Provide the [X, Y] coordinate of the cell's center where the given text is located.  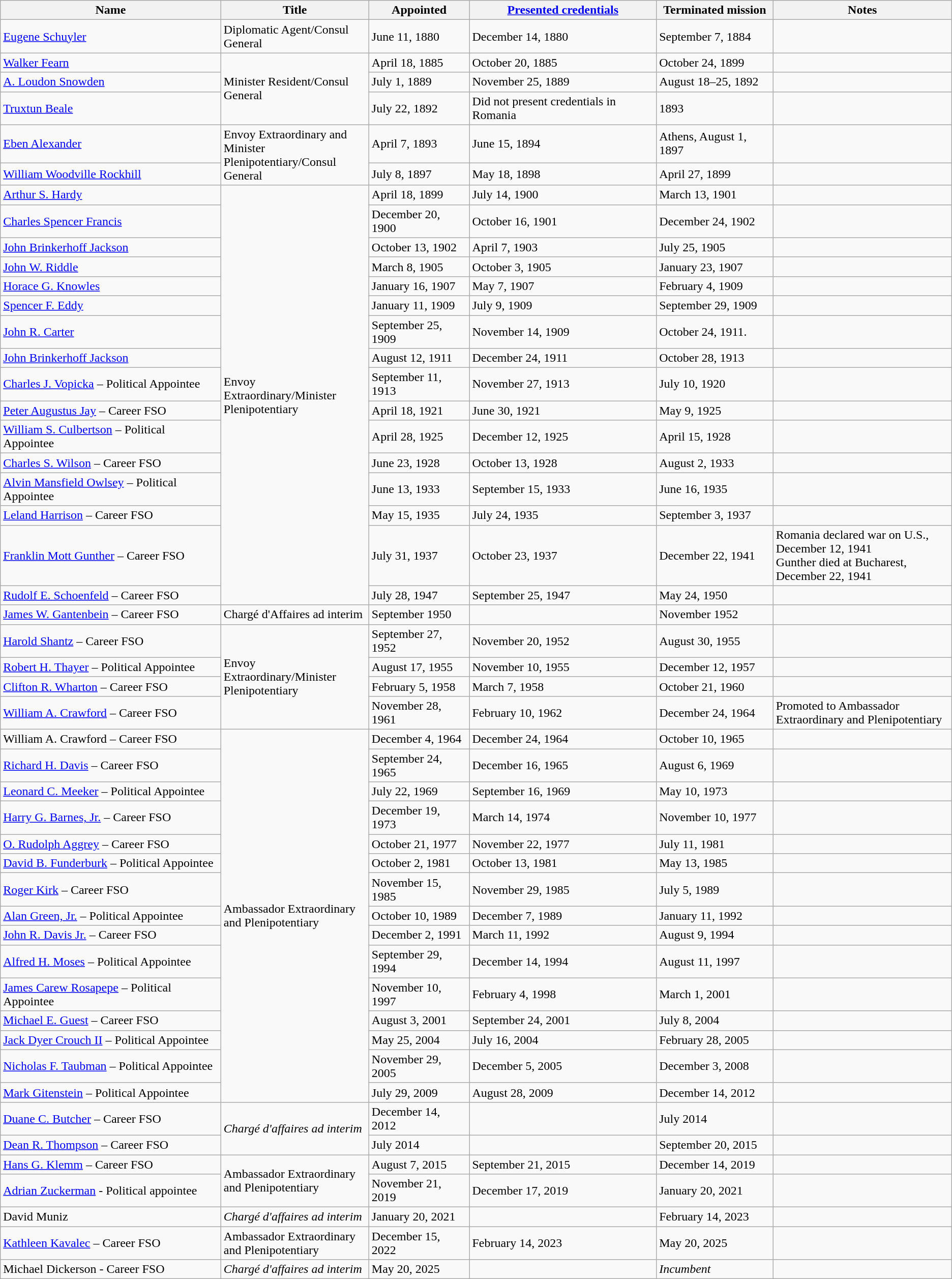
December 15, 2022 [419, 1243]
April 15, 1928 [715, 437]
June 16, 1935 [715, 489]
Franklin Mott Gunther – Career FSO [111, 556]
October 23, 1937 [563, 556]
John R. Davis Jr. – Career FSO [111, 935]
Michael E. Guest – Career FSO [111, 1021]
July 10, 1920 [715, 385]
Michael Dickerson - Career FSO [111, 1269]
July 14, 1900 [563, 195]
August 28, 2009 [563, 1092]
April 18, 1885 [419, 63]
April 28, 1925 [419, 437]
Romania declared war on U.S., December 12, 1941Gunther died at Bucharest, December 22, 1941 [862, 556]
December 14, 2019 [715, 1165]
February 10, 1962 [563, 712]
October 10, 1989 [419, 916]
November 29, 2005 [419, 1066]
December 20, 1900 [419, 221]
William S. Culbertson – Political Appointee [111, 437]
March 14, 1974 [563, 818]
September 1950 [419, 615]
Arthur S. Hardy [111, 195]
Incumbent [715, 1269]
December 3, 2008 [715, 1066]
John W. Riddle [111, 267]
Nicholas F. Taubman – Political Appointee [111, 1066]
October 3, 1905 [563, 267]
October 13, 1928 [563, 463]
June 13, 1933 [419, 489]
December 7, 1989 [563, 916]
Title [295, 10]
November 10, 1977 [715, 818]
January 11, 1909 [419, 305]
Mark Gitenstein – Political Appointee [111, 1092]
December 2, 1991 [419, 935]
Truxtun Beale [111, 108]
February 4, 1998 [563, 994]
December 12, 1957 [715, 667]
June 15, 1894 [563, 143]
Eben Alexander [111, 143]
Terminated mission [715, 10]
January 11, 1992 [715, 916]
Richard H. Davis – Career FSO [111, 765]
December 12, 1925 [563, 437]
November 10, 1955 [563, 667]
July 11, 1981 [715, 844]
May 25, 2004 [419, 1040]
July 25, 1905 [715, 247]
March 7, 1958 [563, 686]
Harry G. Barnes, Jr. – Career FSO [111, 818]
Spencer F. Eddy [111, 305]
July 28, 1947 [419, 595]
Horace G. Knowles [111, 286]
Kathleen Kavalec – Career FSO [111, 1243]
October 13, 1981 [563, 863]
Dean R. Thompson – Career FSO [111, 1145]
A. Loudon Snowden [111, 82]
Alvin Mansfield Owlsey – Political Appointee [111, 489]
Charles S. Wilson – Career FSO [111, 463]
December 17, 2019 [563, 1190]
July 31, 1937 [419, 556]
August 7, 2015 [419, 1165]
February 28, 2005 [715, 1040]
October 21, 1960 [715, 686]
August 6, 1969 [715, 765]
September 15, 1933 [563, 489]
May 7, 1907 [563, 286]
November 27, 1913 [563, 385]
March 11, 1992 [563, 935]
Charles Spencer Francis [111, 221]
September 21, 2015 [563, 1165]
Leland Harrison – Career FSO [111, 515]
Alan Green, Jr. – Political Appointee [111, 916]
December 4, 1964 [419, 739]
1893 [715, 108]
October 21, 1977 [419, 844]
October 24, 1911. [715, 332]
August 9, 1994 [715, 935]
December 5, 2005 [563, 1066]
November 15, 1985 [419, 889]
Roger Kirk – Career FSO [111, 889]
Chargé d'Affaires ad interim [295, 615]
July 22, 1892 [419, 108]
Duane C. Butcher – Career FSO [111, 1118]
April 27, 1899 [715, 174]
October 28, 1913 [715, 358]
November 25, 1889 [563, 82]
May 24, 1950 [715, 595]
April 7, 1893 [419, 143]
April 18, 1921 [419, 411]
July 1, 1889 [419, 82]
January 16, 1907 [419, 286]
Rudolf E. Schoenfeld – Career FSO [111, 595]
October 10, 1965 [715, 739]
John R. Carter [111, 332]
November 29, 1985 [563, 889]
Name [111, 10]
March 8, 1905 [419, 267]
Adrian Zuckerman - Political appointee [111, 1190]
David B. Funderburk – Political Appointee [111, 863]
May 15, 1935 [419, 515]
December 24, 1911 [563, 358]
February 5, 1958 [419, 686]
May 18, 1898 [563, 174]
William Woodville Rockhill [111, 174]
September 27, 1952 [419, 641]
December 14, 1880 [563, 37]
September 29, 1994 [419, 962]
October 16, 1901 [563, 221]
December 16, 1965 [563, 765]
James Carew Rosapepe – Political Appointee [111, 994]
August 30, 1955 [715, 641]
James W. Gantenbein – Career FSO [111, 615]
Leonard C. Meeker – Political Appointee [111, 792]
Robert H. Thayer – Political Appointee [111, 667]
July 8, 2004 [715, 1021]
December 22, 1941 [715, 556]
August 2, 1933 [715, 463]
April 7, 1903 [563, 247]
August 12, 1911 [419, 358]
July 5, 1989 [715, 889]
August 11, 1997 [715, 962]
August 18–25, 1892 [715, 82]
February 4, 1909 [715, 286]
August 17, 1955 [419, 667]
Did not present credentials in Romania [563, 108]
December 19, 1973 [419, 818]
September 25, 1909 [419, 332]
September 24, 2001 [563, 1021]
July 22, 1969 [419, 792]
December 14, 1994 [563, 962]
Athens, August 1, 1897 [715, 143]
Diplomatic Agent/Consul General [295, 37]
October 20, 1885 [563, 63]
August 3, 2001 [419, 1021]
Eugene Schuyler [111, 37]
September 20, 2015 [715, 1145]
October 24, 1899 [715, 63]
David Muniz [111, 1217]
November 20, 1952 [563, 641]
O. Rudolph Aggrey – Career FSO [111, 844]
Presented credentials [563, 10]
September 25, 1947 [563, 595]
November 1952 [715, 615]
June 23, 1928 [419, 463]
November 14, 1909 [563, 332]
March 13, 1901 [715, 195]
Clifton R. Wharton – Career FSO [111, 686]
Promoted to Ambassador Extraordinary and Plenipotentiary [862, 712]
Jack Dyer Crouch II – Political Appointee [111, 1040]
Alfred H. Moses – Political Appointee [111, 962]
March 1, 2001 [715, 994]
October 2, 1981 [419, 863]
September 24, 1965 [419, 765]
December 24, 1902 [715, 221]
July 16, 2004 [563, 1040]
September 7, 1884 [715, 37]
July 29, 2009 [419, 1092]
Envoy Extraordinary and Minister Plenipotentiary/Consul General [295, 155]
Appointed [419, 10]
Walker Fearn [111, 63]
November 22, 1977 [563, 844]
May 9, 1925 [715, 411]
September 11, 1913 [419, 385]
May 10, 1973 [715, 792]
November 10, 1997 [419, 994]
July 24, 1935 [563, 515]
Peter Augustus Jay – Career FSO [111, 411]
July 8, 1897 [419, 174]
Charles J. Vopicka – Political Appointee [111, 385]
Harold Shantz – Career FSO [111, 641]
Minister Resident/Consul General [295, 89]
Hans G. Klemm – Career FSO [111, 1165]
June 11, 1880 [419, 37]
Notes [862, 10]
November 21, 2019 [419, 1190]
November 28, 1961 [419, 712]
September 16, 1969 [563, 792]
October 13, 1902 [419, 247]
January 23, 1907 [715, 267]
September 3, 1937 [715, 515]
June 30, 1921 [563, 411]
July 9, 1909 [563, 305]
April 18, 1899 [419, 195]
September 29, 1909 [715, 305]
May 13, 1985 [715, 863]
